Detect which cell encompasses the target text, then output its (x, y) center coordinate. 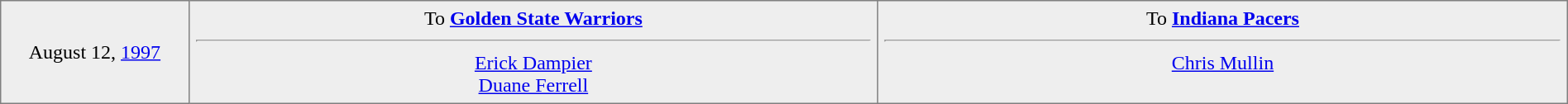
August 12, 1997 (94, 52)
To Indiana PacersChris Mullin (1223, 52)
To Golden State WarriorsErick DampierDuane Ferrell (533, 52)
